Output the [x, y] coordinate of the center of the cell containing the given text.  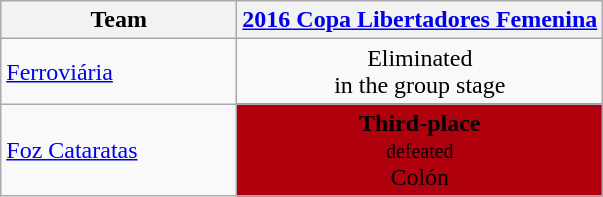
2016 Copa Libertadores Femenina [420, 20]
Third-placedefeated Colón [420, 150]
Team [119, 20]
Eliminatedin the group stage [420, 72]
Foz Cataratas [119, 150]
Ferroviária [119, 72]
